Identify which cell holds the provided text, then report its (X, Y) central coordinate. 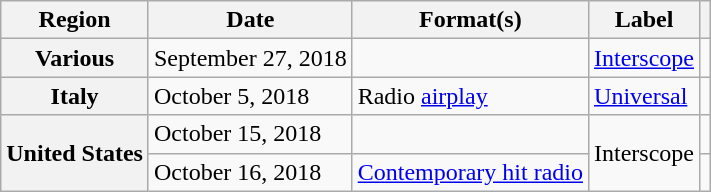
Radio airplay (470, 96)
Region (75, 20)
Various (75, 58)
Contemporary hit radio (470, 172)
United States (75, 153)
October 16, 2018 (250, 172)
Date (250, 20)
October 15, 2018 (250, 134)
Italy (75, 96)
September 27, 2018 (250, 58)
Label (644, 20)
Format(s) (470, 20)
October 5, 2018 (250, 96)
Universal (644, 96)
